Return [X, Y] of the center of cell containing provided text 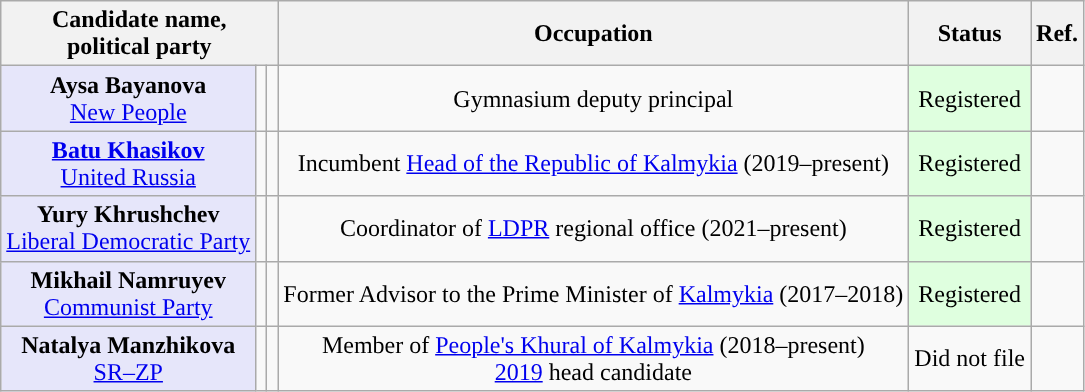
Status [970, 34]
Gymnasium deputy principal [594, 98]
Aysa BayanovaNew People [128, 98]
Yury KhrushchevLiberal Democratic Party [128, 228]
Former Advisor to the Prime Minister of Kalmykia (2017–2018) [594, 294]
Incumbent Head of the Republic of Kalmykia (2019–present) [594, 164]
Candidate name,political party [140, 34]
Did not file [970, 358]
Occupation [594, 34]
Mikhail NamruyevCommunist Party [128, 294]
Coordinator of LDPR regional office (2021–present) [594, 228]
Ref. [1058, 34]
Member of People's Khural of Kalmykia (2018–present)2019 head candidate [594, 358]
Batu KhasikovUnited Russia [128, 164]
Natalya ManzhikovaSR–ZP [128, 358]
